Pinpoint the cell where the given text exists, returning its (x, y) midpoint coordinate. 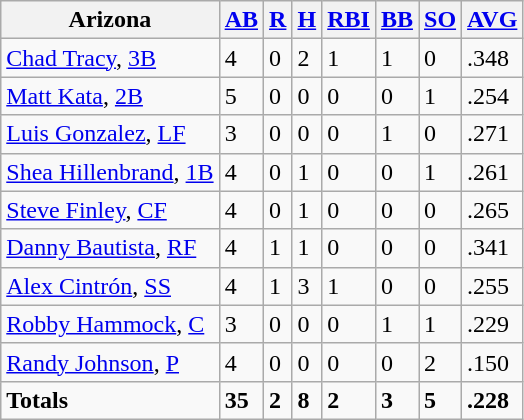
AB (241, 20)
R (278, 20)
H (307, 20)
.254 (492, 96)
.150 (492, 362)
SO (440, 20)
.228 (492, 400)
Luis Gonzalez, LF (110, 134)
Steve Finley, CF (110, 210)
Arizona (110, 20)
Matt Kata, 2B (110, 96)
.261 (492, 172)
Shea Hillenbrand, 1B (110, 172)
.348 (492, 58)
.265 (492, 210)
Danny Bautista, RF (110, 248)
Chad Tracy, 3B (110, 58)
.271 (492, 134)
.255 (492, 286)
BB (396, 20)
.341 (492, 248)
RBI (349, 20)
Robby Hammock, C (110, 324)
8 (307, 400)
Alex Cintrón, SS (110, 286)
35 (241, 400)
Totals (110, 400)
AVG (492, 20)
Randy Johnson, P (110, 362)
.229 (492, 324)
